Pinpoint the cell where the given text exists, returning its (X, Y) midpoint coordinate. 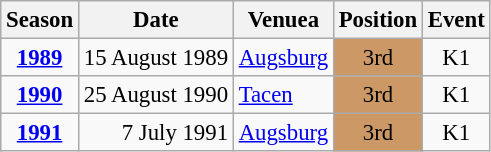
15 August 1989 (156, 58)
Date (156, 20)
Venuea (283, 20)
1990 (40, 95)
1989 (40, 58)
Event (456, 20)
25 August 1990 (156, 95)
1991 (40, 133)
7 July 1991 (156, 133)
Tacen (283, 95)
Season (40, 20)
Position (378, 20)
